Provide the (x, y) coordinate of the cell's center where the given text is located.  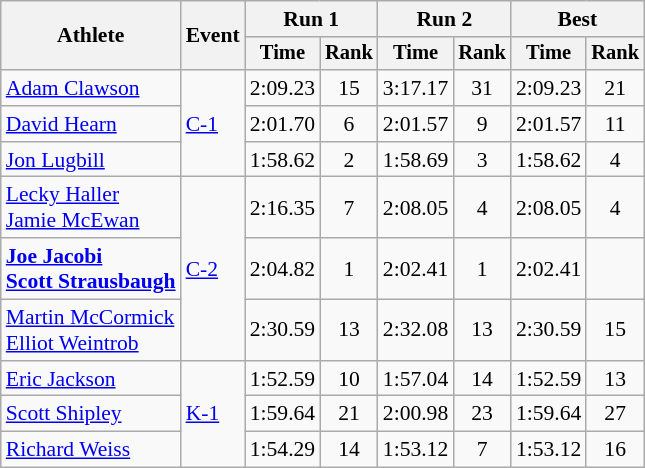
C-1 (213, 124)
2 (349, 160)
2:01.70 (282, 124)
1:57.04 (416, 379)
Event (213, 36)
Eric Jackson (91, 379)
3 (482, 160)
C-2 (213, 268)
2:32.08 (416, 330)
11 (615, 124)
23 (482, 414)
2:16.35 (282, 208)
Best (578, 19)
9 (482, 124)
1:58.69 (416, 160)
Athlete (91, 36)
31 (482, 88)
Martin McCormickElliot Weintrob (91, 330)
Richard Weiss (91, 450)
Jon Lugbill (91, 160)
1:54.29 (282, 450)
10 (349, 379)
Run 1 (312, 19)
Joe JacobiScott Strausbaugh (91, 268)
3:17.17 (416, 88)
27 (615, 414)
David Hearn (91, 124)
Run 2 (444, 19)
16 (615, 450)
Lecky HallerJamie McEwan (91, 208)
2:04.82 (282, 268)
Scott Shipley (91, 414)
Adam Clawson (91, 88)
6 (349, 124)
K-1 (213, 414)
2:00.98 (416, 414)
